Find where the given text appears and provide that cell's center as (X, Y) coordinate. 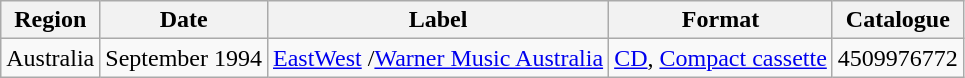
Catalogue (898, 20)
Date (184, 20)
EastWest /Warner Music Australia (438, 58)
Format (721, 20)
Australia (50, 58)
4509976772 (898, 58)
CD, Compact cassette (721, 58)
Region (50, 20)
September 1994 (184, 58)
Label (438, 20)
